Detect which cell encompasses the target text, then output its (X, Y) center coordinate. 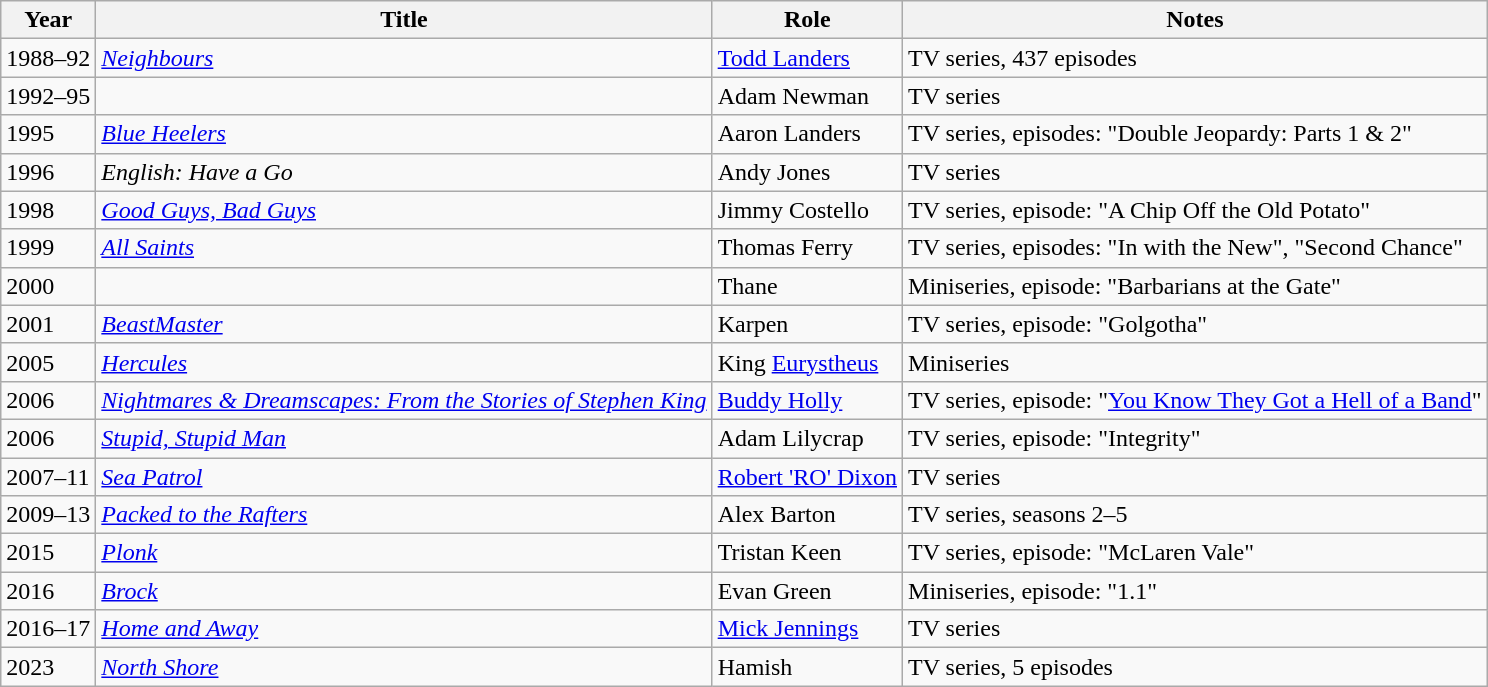
Tristan Keen (807, 553)
1999 (48, 248)
2007–11 (48, 477)
1996 (48, 172)
Mick Jennings (807, 629)
Hercules (404, 362)
Packed to the Rafters (404, 515)
Todd Landers (807, 58)
Aaron Landers (807, 134)
Evan Green (807, 591)
Jimmy Costello (807, 210)
2001 (48, 324)
2000 (48, 286)
Notes (1196, 20)
TV series, 437 episodes (1196, 58)
Adam Newman (807, 96)
Blue Heelers (404, 134)
Hamish (807, 667)
2016 (48, 591)
Title (404, 20)
Good Guys, Bad Guys (404, 210)
Robert 'RO' Dixon (807, 477)
2016–17 (48, 629)
Karpen (807, 324)
TV series, episode: "Integrity" (1196, 438)
TV series, episode: "Golgotha" (1196, 324)
2005 (48, 362)
1992–95 (48, 96)
BeastMaster (404, 324)
Miniseries, episode: "Barbarians at the Gate" (1196, 286)
Neighbours (404, 58)
Stupid, Stupid Man (404, 438)
Buddy Holly (807, 400)
TV series, episode: "McLaren Vale" (1196, 553)
Alex Barton (807, 515)
Nightmares & Dreamscapes: From the Stories of Stephen King (404, 400)
Miniseries (1196, 362)
1988–92 (48, 58)
Plonk (404, 553)
TV series, episodes: "In with the New", "Second Chance" (1196, 248)
Adam Lilycrap (807, 438)
1998 (48, 210)
2009–13 (48, 515)
English: Have a Go (404, 172)
Miniseries, episode: "1.1" (1196, 591)
TV series, seasons 2–5 (1196, 515)
All Saints (404, 248)
2015 (48, 553)
Home and Away (404, 629)
King Eurystheus (807, 362)
Thane (807, 286)
Brock (404, 591)
2023 (48, 667)
Sea Patrol (404, 477)
Thomas Ferry (807, 248)
Andy Jones (807, 172)
Year (48, 20)
TV series, episode: "You Know They Got a Hell of a Band" (1196, 400)
North Shore (404, 667)
Role (807, 20)
TV series, episodes: "Double Jeopardy: Parts 1 & 2" (1196, 134)
TV series, episode: "A Chip Off the Old Potato" (1196, 210)
1995 (48, 134)
TV series, 5 episodes (1196, 667)
